Provide the [X, Y] coordinate of the cell's center where the given text is located.  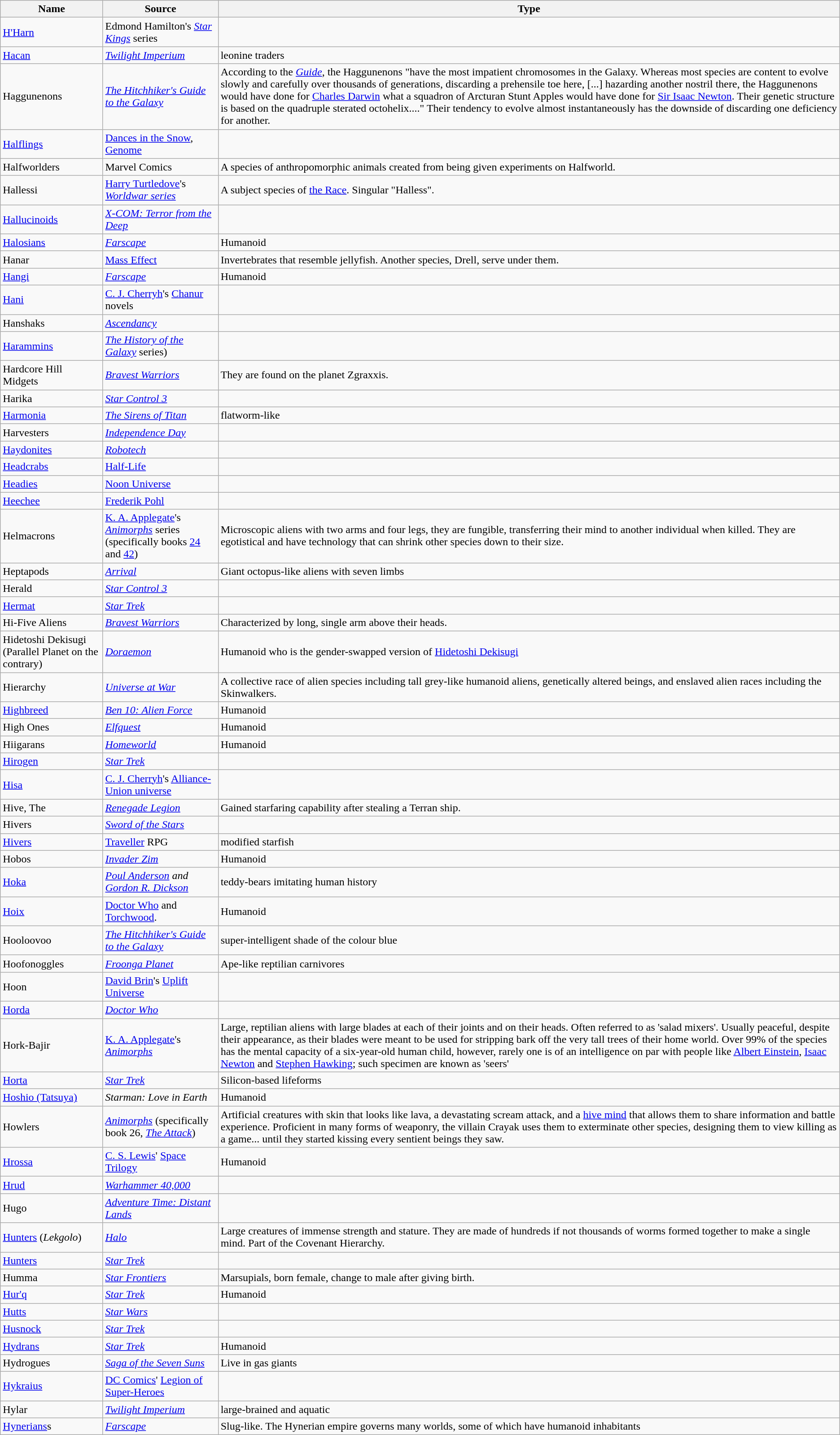
Helmacrons [52, 536]
Hoix [52, 911]
Halo [161, 1238]
Harmonia [52, 416]
Slug-like. The Hynerian empire governs many worlds, some of which have humanoid inhabitants [529, 1426]
Silicon-based lifeforms [529, 1081]
Hooloovoo [52, 941]
Robotech [161, 450]
Halflings [52, 144]
modified starfish [529, 842]
Giant octopus-like aliens with seven limbs [529, 571]
K. A. Applegate's Animorphs series (specifically books 24 and 42) [161, 536]
Elfquest [161, 727]
Hoshio (Tatsuya) [52, 1098]
Heechee [52, 501]
Hynerianss [52, 1426]
Haydonites [52, 450]
The History of the Galaxy series) [161, 346]
C. S. Lewis' Space Trilogy [161, 1162]
X-COM: Terror from the Deep [161, 219]
Dances in the Snow, Genome [161, 144]
Harvesters [52, 433]
Hani [52, 300]
Type [529, 9]
Hugo [52, 1208]
Hutts [52, 1312]
Herald [52, 588]
Warhammer 40,000 [161, 1185]
Arrival [161, 571]
Hork-Bajir [52, 1046]
Horta [52, 1081]
They are found on the planet Zgraxxis. [529, 375]
Ascendancy [161, 323]
Headcrabs [52, 467]
Hur'q [52, 1295]
Frederik Pohl [161, 501]
Invader Zim [161, 859]
Source [161, 9]
Hive, The [52, 808]
large-brained and aquatic [529, 1409]
Harika [52, 398]
Invertebrates that resemble jellyfish. Another species, Drell, serve under them. [529, 259]
Hacan [52, 55]
Hydrogues [52, 1363]
Hykraius [52, 1386]
Doctor Who [161, 1010]
Hierarchy [52, 687]
Universe at War [161, 687]
Star Frontiers [161, 1277]
C. J. Cherryh's Chanur novels [161, 300]
Humanoid who is the gender-swapped version of Hidetoshi Dekisugi [529, 652]
K. A. Applegate's Animorphs [161, 1046]
Halosians [52, 242]
Marsupials, born female, change to male after giving birth. [529, 1277]
The Sirens of Titan [161, 416]
Traveller RPG [161, 842]
Characterized by long, single arm above their heads. [529, 622]
Name [52, 9]
Hi-Five Aliens [52, 622]
Hoofonoggles [52, 963]
Horda [52, 1010]
Hangi [52, 276]
teddy-bears imitating human history [529, 882]
Hrossa [52, 1162]
Hoon [52, 986]
Hidetoshi Dekisugi (Parallel Planet on the contrary) [52, 652]
DC Comics' Legion of Super-Heroes [161, 1386]
Animorphs (specifically book 26, The Attack) [161, 1127]
Highbreed [52, 710]
Doctor Who and Torchwood. [161, 911]
Independence Day [161, 433]
Haggunenons [52, 96]
Hisa [52, 784]
C. J. Cherryh's Alliance-Union universe [161, 784]
A subject species of the Race. Singular "Halless". [529, 190]
Hunters (Lekgolo) [52, 1238]
Hallucinoids [52, 219]
Hylar [52, 1409]
Gained starfaring capability after stealing a Terran ship. [529, 808]
A species of anthropomorphic animals created from being given experiments on Halfworld. [529, 167]
Howlers [52, 1127]
Hardcore Hill Midgets [52, 375]
David Brin's Uplift Universe [161, 986]
Ape-like reptilian carnivores [529, 963]
Headies [52, 484]
Harammins [52, 346]
Saga of the Seven Suns [161, 1363]
Hirogen [52, 761]
Hunters [52, 1260]
Hiigarans [52, 744]
leonine traders [529, 55]
Renegade Legion [161, 808]
Hydrans [52, 1346]
Humma [52, 1277]
High Ones [52, 727]
Live in gas giants [529, 1363]
Hanshaks [52, 323]
Half-Life [161, 467]
Adventure Time: Distant Lands [161, 1208]
Mass Effect [161, 259]
Harry Turtledove's Worldwar series [161, 190]
Hoka [52, 882]
Noon Universe [161, 484]
Homeworld [161, 744]
super-intelligent shade of the colour blue [529, 941]
Hallessi [52, 190]
H'Harn [52, 32]
Edmond Hamilton's Star Kings series [161, 32]
Halfworlders [52, 167]
Hobos [52, 859]
Hanar [52, 259]
Marvel Comics [161, 167]
Heptapods [52, 571]
Froonga Planet [161, 963]
Star Wars [161, 1312]
Hrud [52, 1185]
Starman: Love in Earth [161, 1098]
Hermat [52, 605]
Husnock [52, 1329]
Doraemon [161, 652]
Poul Anderson and Gordon R. Dickson [161, 882]
Ben 10: Alien Force [161, 710]
Sword of the Stars [161, 825]
flatworm-like [529, 416]
